Locate the cell with the specified text and output its (x, y) center coordinate. 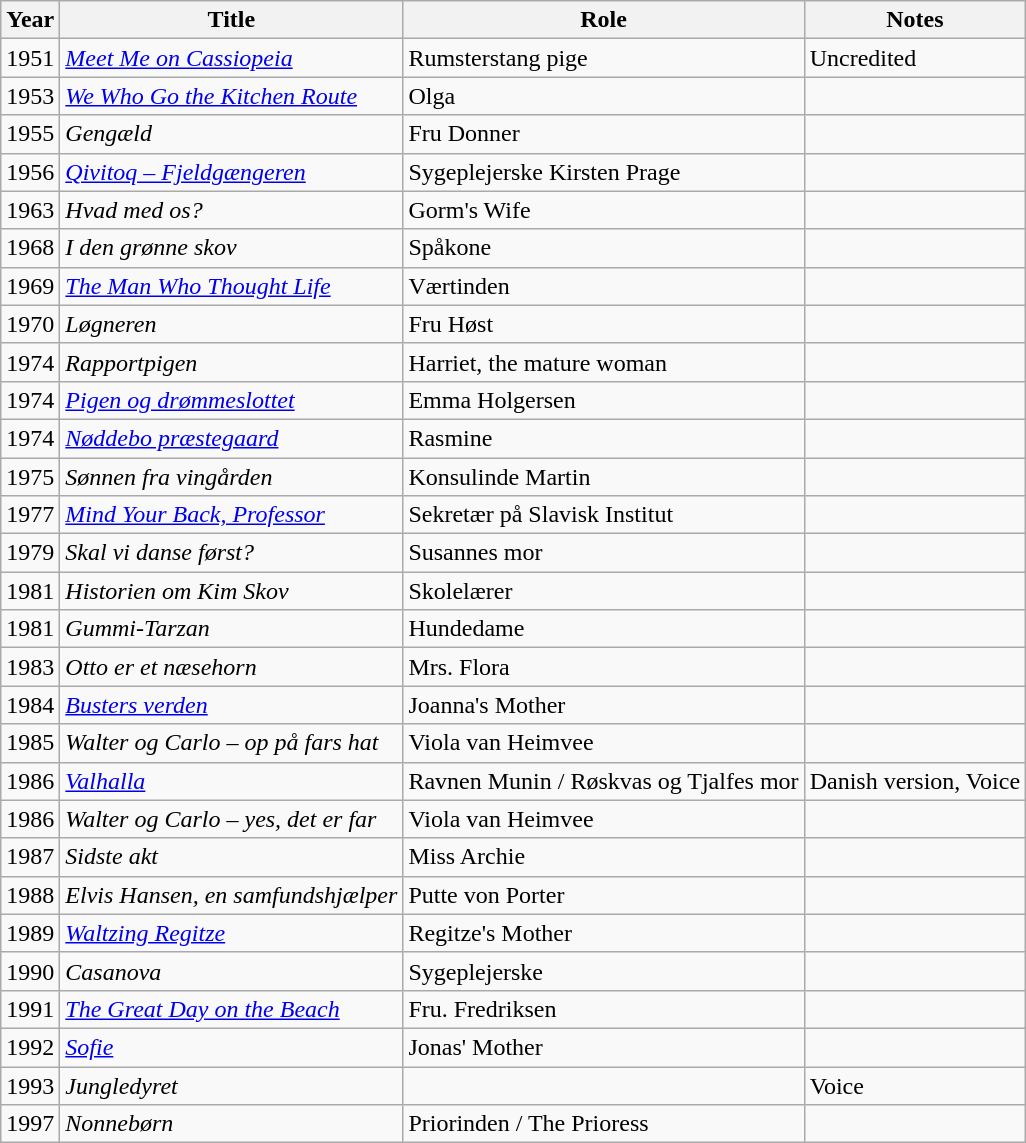
Løgneren (232, 324)
Busters verden (232, 705)
Otto er et næsehorn (232, 667)
Elvis Hansen, en samfundshjælper (232, 895)
The Great Day on the Beach (232, 1009)
Valhalla (232, 781)
Mind Your Back, Professor (232, 515)
Nøddebo præstegaard (232, 438)
I den grønne skov (232, 248)
Susannes mor (604, 553)
Gummi-Tarzan (232, 629)
Sekretær på Slavisk Institut (604, 515)
Mrs. Flora (604, 667)
Notes (914, 20)
Walter og Carlo – yes, det er far (232, 819)
Ravnen Munin / Røskvas og Tjalfes mor (604, 781)
Emma Holgersen (604, 400)
We Who Go the Kitchen Route (232, 96)
1989 (30, 933)
1990 (30, 971)
1985 (30, 743)
Nonnebørn (232, 1124)
Spåkone (604, 248)
1975 (30, 477)
Qivitoq – Fjeldgængeren (232, 172)
Historien om Kim Skov (232, 591)
Putte von Porter (604, 895)
Sidste akt (232, 857)
1984 (30, 705)
1970 (30, 324)
1979 (30, 553)
1969 (30, 286)
1955 (30, 134)
Casanova (232, 971)
The Man Who Thought Life (232, 286)
1968 (30, 248)
Hundedame (604, 629)
1963 (30, 210)
Voice (914, 1085)
1951 (30, 58)
1987 (30, 857)
Sygeplejerske (604, 971)
1988 (30, 895)
1992 (30, 1047)
Fru Donner (604, 134)
1993 (30, 1085)
Year (30, 20)
Jonas' Mother (604, 1047)
Danish version, Voice (914, 781)
Miss Archie (604, 857)
1956 (30, 172)
Joanna's Mother (604, 705)
Fru. Fredriksen (604, 1009)
Sofie (232, 1047)
Gengæld (232, 134)
Regitze's Mother (604, 933)
Fru Høst (604, 324)
Jungledyret (232, 1085)
Rasmine (604, 438)
Waltzing Regitze (232, 933)
1953 (30, 96)
1991 (30, 1009)
Skolelærer (604, 591)
Title (232, 20)
Skal vi danse først? (232, 553)
Hvad med os? (232, 210)
Olga (604, 96)
Pigen og drømmeslottet (232, 400)
Konsulinde Martin (604, 477)
Sønnen fra vingården (232, 477)
1983 (30, 667)
Rumsterstang pige (604, 58)
1977 (30, 515)
Rapportpigen (232, 362)
Sygeplejerske Kirsten Prage (604, 172)
Uncredited (914, 58)
Værtinden (604, 286)
Role (604, 20)
Meet Me on Cassiopeia (232, 58)
1997 (30, 1124)
Harriet, the mature woman (604, 362)
Gorm's Wife (604, 210)
Walter og Carlo – op på fars hat (232, 743)
Priorinden / The Prioress (604, 1124)
